Locate the cell with the specified text and output its [X, Y] center coordinate. 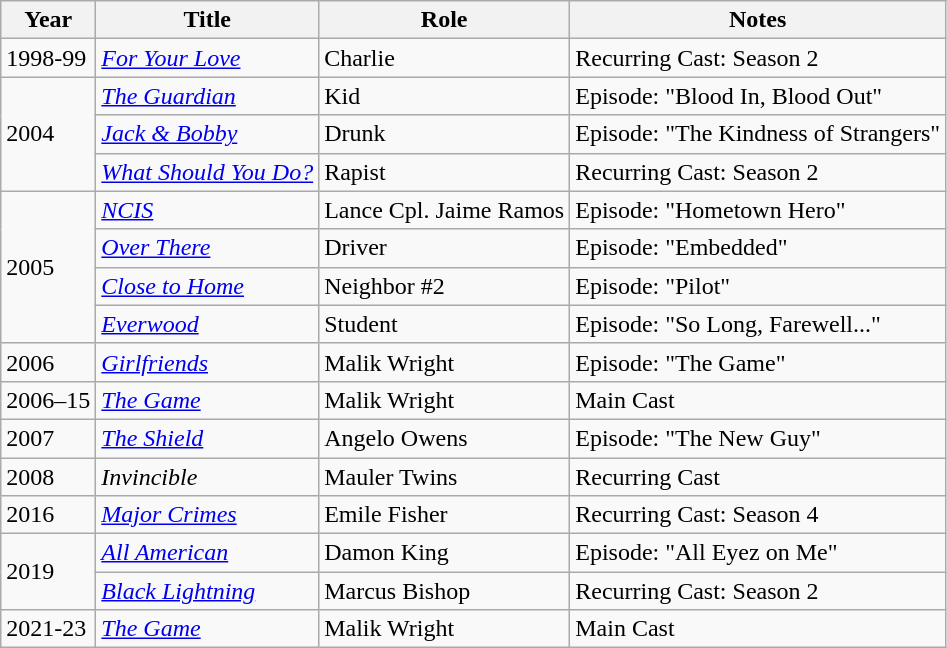
Black Lightning [208, 591]
Emile Fisher [444, 515]
Over There [208, 248]
Episode: "Embedded" [758, 248]
NCIS [208, 210]
Episode: "The Game" [758, 362]
Episode: "All Eyez on Me" [758, 553]
Rapist [444, 172]
Year [48, 20]
Close to Home [208, 286]
Recurring Cast [758, 477]
Lance Cpl. Jaime Ramos [444, 210]
Title [208, 20]
Neighbor #2 [444, 286]
Damon King [444, 553]
Kid [444, 96]
Jack & Bobby [208, 134]
All American [208, 553]
Recurring Cast: Season 4 [758, 515]
Charlie [444, 58]
2006–15 [48, 400]
Student [444, 324]
Episode: "So Long, Farewell..." [758, 324]
The Guardian [208, 96]
2007 [48, 438]
Episode: "The New Guy" [758, 438]
Notes [758, 20]
1998-99 [48, 58]
Episode: "Blood In, Blood Out" [758, 96]
Episode: "The Kindness of Strangers" [758, 134]
Girlfriends [208, 362]
Marcus Bishop [444, 591]
Drunk [444, 134]
What Should You Do? [208, 172]
Episode: "Pilot" [758, 286]
2021-23 [48, 629]
Major Crimes [208, 515]
Angelo Owens [444, 438]
2004 [48, 134]
Mauler Twins [444, 477]
2019 [48, 572]
The Shield [208, 438]
For Your Love [208, 58]
Driver [444, 248]
2016 [48, 515]
Episode: "Hometown Hero" [758, 210]
Everwood [208, 324]
Invincible [208, 477]
2008 [48, 477]
2005 [48, 267]
2006 [48, 362]
Role [444, 20]
